Determine the (X, Y) coordinate at the center of the cell enclosing the given text.  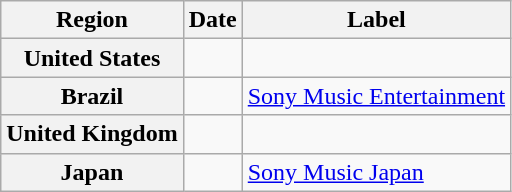
Label (376, 20)
Sony Music Entertainment (376, 96)
Brazil (92, 96)
United States (92, 58)
Sony Music Japan (376, 172)
Region (92, 20)
Date (212, 20)
United Kingdom (92, 134)
Japan (92, 172)
